Capture the cell that displays the provided text and extract its (x, y) central coordinate. 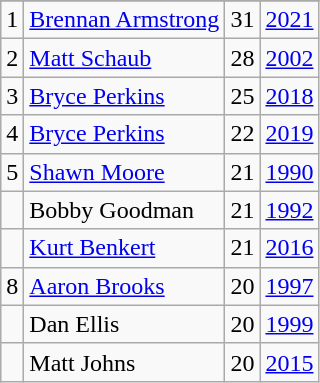
Aaron Brooks (124, 286)
1997 (290, 286)
2015 (290, 362)
1999 (290, 324)
1990 (290, 172)
8 (12, 286)
1 (12, 20)
2021 (290, 20)
Brennan Armstrong (124, 20)
Matt Schaub (124, 58)
4 (12, 134)
25 (242, 96)
2016 (290, 248)
Kurt Benkert (124, 248)
31 (242, 20)
3 (12, 96)
Matt Johns (124, 362)
2019 (290, 134)
28 (242, 58)
Bobby Goodman (124, 210)
2018 (290, 96)
Dan Ellis (124, 324)
2002 (290, 58)
5 (12, 172)
1992 (290, 210)
2 (12, 58)
Shawn Moore (124, 172)
22 (242, 134)
